Find where the given text appears and provide that cell's center as (X, Y) coordinate. 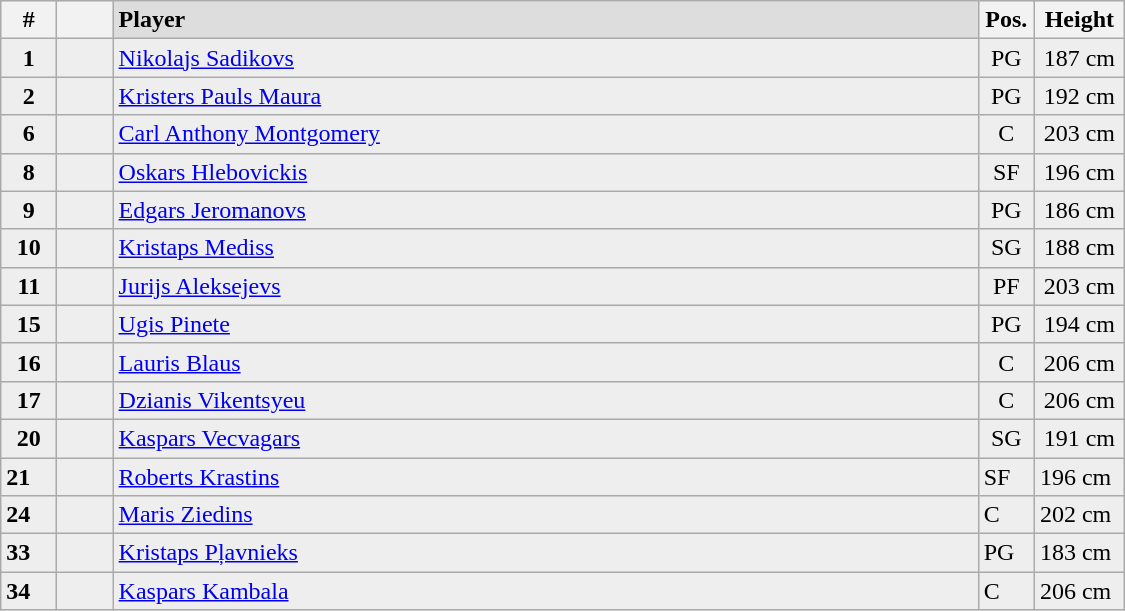
Carl Anthony Montgomery (546, 134)
Oskars Hlebovickis (546, 172)
183 cm (1079, 553)
Ugis Pinete (546, 324)
10 (29, 248)
Height (1079, 20)
187 cm (1079, 58)
Kristaps Pļavnieks (546, 553)
Kristers Pauls Maura (546, 96)
202 cm (1079, 515)
34 (29, 591)
Jurijs Aleksejevs (546, 286)
15 (29, 324)
194 cm (1079, 324)
9 (29, 210)
PF (1006, 286)
192 cm (1079, 96)
1 (29, 58)
# (29, 20)
16 (29, 362)
8 (29, 172)
Roberts Krastins (546, 477)
Lauris Blaus (546, 362)
21 (29, 477)
Kaspars Kambala (546, 591)
Player (546, 20)
11 (29, 286)
186 cm (1079, 210)
Maris Ziedins (546, 515)
Kristaps Mediss (546, 248)
20 (29, 438)
17 (29, 400)
6 (29, 134)
2 (29, 96)
Pos. (1006, 20)
Kaspars Vecvagars (546, 438)
191 cm (1079, 438)
Edgars Jeromanovs (546, 210)
24 (29, 515)
188 cm (1079, 248)
Dzianis Vikentsyeu (546, 400)
33 (29, 553)
Nikolajs Sadikovs (546, 58)
